Provide the (x, y) coordinate of the cell's center where the given text is located.  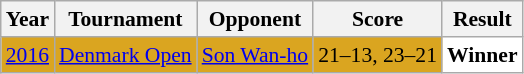
Opponent (256, 19)
2016 (28, 55)
Tournament (126, 19)
Score (378, 19)
Denmark Open (126, 55)
Year (28, 19)
21–13, 23–21 (378, 55)
Result (482, 19)
Winner (482, 55)
Son Wan-ho (256, 55)
